Pinpoint the cell where the given text exists, returning its [x, y] midpoint coordinate. 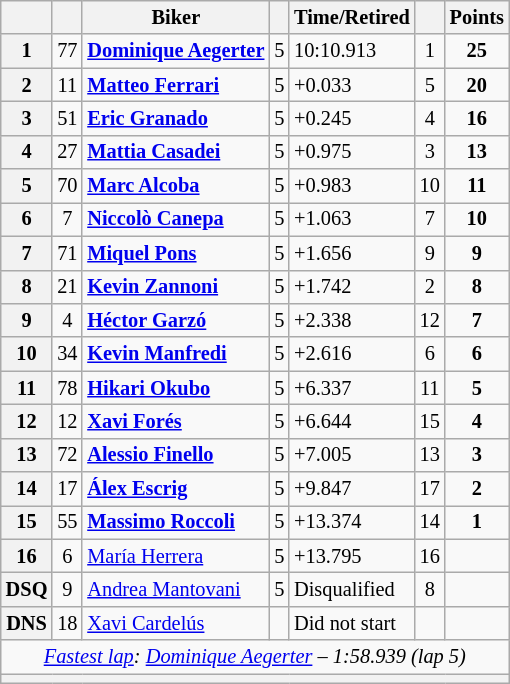
+0.033 [352, 85]
+6.337 [352, 388]
Álex Escrig [176, 489]
20 [477, 85]
Alessio Finello [176, 455]
18 [67, 623]
Massimo Roccoli [176, 522]
72 [67, 455]
21 [67, 287]
+1.742 [352, 287]
+9.847 [352, 489]
+1.656 [352, 253]
Miquel Pons [176, 253]
Matteo Ferrari [176, 85]
51 [67, 118]
Andrea Mantovani [176, 589]
+0.975 [352, 152]
Time/Retired [352, 17]
Fastest lap: Dominique Aegerter – 1:58.939 (lap 5) [255, 657]
Kevin Manfredi [176, 354]
27 [67, 152]
María Herrera [176, 556]
71 [67, 253]
Hikari Okubo [176, 388]
Kevin Zannoni [176, 287]
Points [477, 17]
Mattia Casadei [176, 152]
+2.338 [352, 320]
Did not start [352, 623]
+1.063 [352, 219]
70 [67, 186]
55 [67, 522]
+13.374 [352, 522]
+7.005 [352, 455]
+6.644 [352, 421]
78 [67, 388]
Xavi Forés [176, 421]
+2.616 [352, 354]
Eric Granado [176, 118]
+0.245 [352, 118]
34 [67, 354]
Xavi Cardelús [176, 623]
Dominique Aegerter [176, 51]
Disqualified [352, 589]
DSQ [27, 589]
77 [67, 51]
Héctor Garzó [176, 320]
Biker [176, 17]
Marc Alcoba [176, 186]
DNS [27, 623]
+13.795 [352, 556]
Niccolò Canepa [176, 219]
+0.983 [352, 186]
10:10.913 [352, 51]
25 [477, 51]
